Determine the (x, y) coordinate at the center of the cell enclosing the given text.  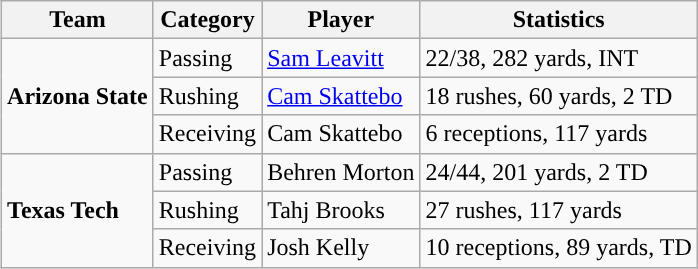
10 receptions, 89 yards, TD (558, 248)
Statistics (558, 20)
Sam Leavitt (341, 58)
Texas Tech (78, 210)
22/38, 282 yards, INT (558, 58)
Team (78, 20)
Arizona State (78, 96)
Tahj Brooks (341, 210)
24/44, 201 yards, 2 TD (558, 172)
Josh Kelly (341, 248)
Category (207, 20)
Player (341, 20)
18 rushes, 60 yards, 2 TD (558, 96)
27 rushes, 117 yards (558, 210)
Behren Morton (341, 172)
6 receptions, 117 yards (558, 134)
